Return (X, Y) of the center of cell containing provided text 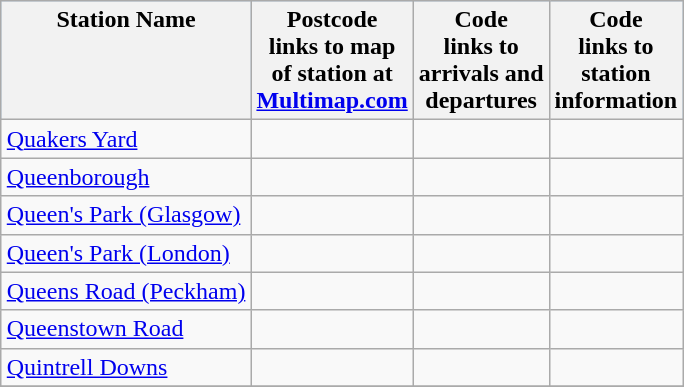
Codelinks to arrivals and departures (481, 60)
Quakers Yard (126, 139)
Queen's Park (London) (126, 253)
Codelinks to stationinformation (616, 60)
Postcodelinks to mapof station at Multimap.com (332, 60)
Queens Road (Peckham) (126, 291)
Queenstown Road (126, 329)
Queen's Park (Glasgow) (126, 215)
Quintrell Downs (126, 367)
Station Name (126, 60)
Queenborough (126, 177)
